Determine the (x, y) coordinate at the center of the cell enclosing the given text.  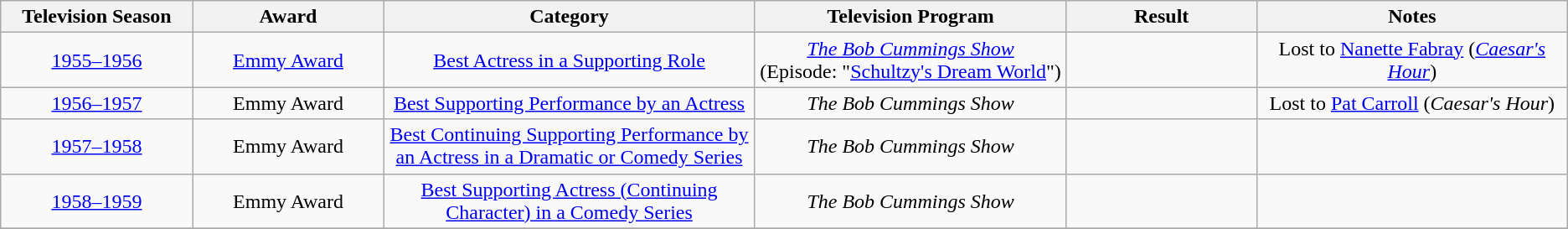
1958–1959 (97, 201)
Award (288, 17)
1957–1958 (97, 146)
Notes (1412, 17)
1955–1956 (97, 60)
Best Supporting Performance by an Actress (570, 103)
Lost to Pat Carroll (Caesar's Hour) (1412, 103)
Best Continuing Supporting Performance by an Actress in a Dramatic or Comedy Series (570, 146)
Category (570, 17)
Television Program (910, 17)
Television Season (97, 17)
Best Actress in a Supporting Role (570, 60)
Result (1161, 17)
Lost to Nanette Fabray (Caesar's Hour) (1412, 60)
1956–1957 (97, 103)
The Bob Cummings Show(Episode: "Schultzy's Dream World") (910, 60)
Best Supporting Actress (Continuing Character) in a Comedy Series (570, 201)
